Locate the cell with the specified text and output its (x, y) center coordinate. 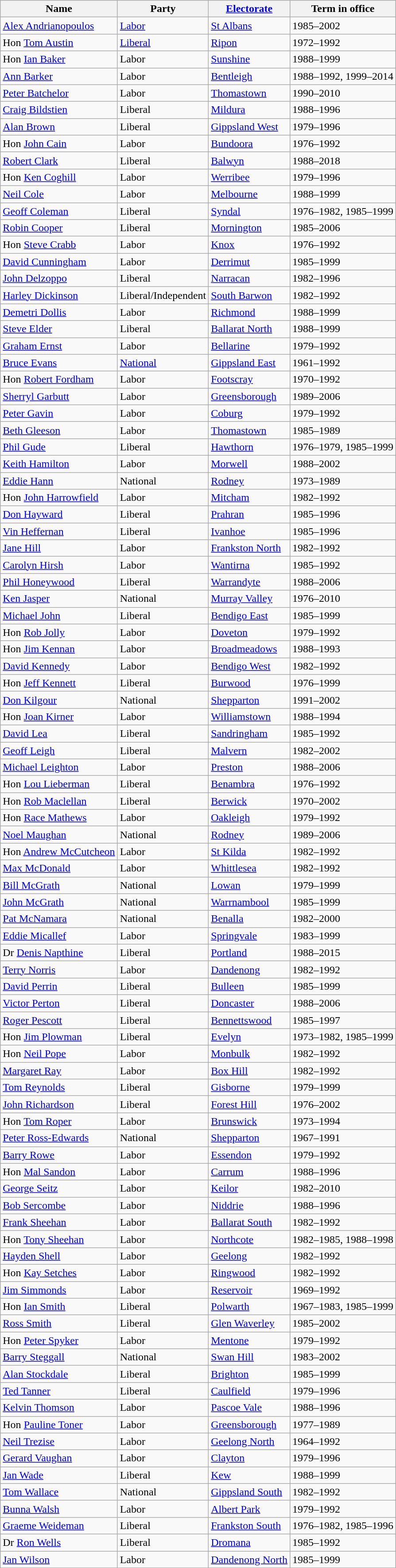
David Perrin (59, 986)
1983–1999 (343, 936)
Dandenong North (249, 1559)
Dr Ron Wells (59, 1542)
Portland (249, 952)
Knox (249, 245)
Peter Batchelor (59, 93)
Hon Ken Coghill (59, 177)
Graham Ernst (59, 346)
Preston (249, 767)
Roger Pescott (59, 1020)
David Cunningham (59, 262)
Hon Tom Roper (59, 1121)
Dromana (249, 1542)
1977–1989 (343, 1425)
Bennettswood (249, 1020)
Balwyn (249, 160)
Keith Hamilton (59, 464)
Hon Ian Smith (59, 1307)
Robert Clark (59, 160)
Hon Jim Kennan (59, 649)
Syndal (249, 211)
Sherryl Garbutt (59, 396)
Clayton (249, 1458)
Hon Race Mathews (59, 818)
1982–1985, 1988–1998 (343, 1239)
Steve Elder (59, 329)
1990–2010 (343, 93)
Alan Brown (59, 127)
Carrum (249, 1172)
Harley Dickinson (59, 295)
Hon Steve Crabb (59, 245)
Werribee (249, 177)
Beth Gleeson (59, 430)
Bulleen (249, 986)
Hon Rob Maclellan (59, 801)
Vin Heffernan (59, 531)
Frankston South (249, 1525)
Albert Park (249, 1509)
1972–1992 (343, 43)
Bruce Evans (59, 363)
Berwick (249, 801)
Alan Stockdale (59, 1374)
Hon Lou Lieberman (59, 784)
Kew (249, 1475)
Alex Andrianopoulos (59, 26)
Gerard Vaughan (59, 1458)
Jan Wade (59, 1475)
Morwell (249, 464)
Ted Tanner (59, 1391)
Oakleigh (249, 818)
Doveton (249, 632)
1988–1992, 1999–2014 (343, 76)
1970–2002 (343, 801)
David Kennedy (59, 666)
Robin Cooper (59, 228)
Tom Reynolds (59, 1088)
1991–2002 (343, 700)
Hon Mal Sandon (59, 1172)
Bentleigh (249, 76)
Sunshine (249, 59)
1976–1979, 1985–1999 (343, 447)
Forest Hill (249, 1104)
Michael John (59, 616)
Jim Simmonds (59, 1290)
Keilor (249, 1189)
Ivanhoe (249, 531)
Don Hayward (59, 515)
1988–2015 (343, 952)
Lowan (249, 885)
Bill McGrath (59, 885)
Reservoir (249, 1290)
Essendon (249, 1155)
Glen Waverley (249, 1324)
Graeme Weideman (59, 1525)
Eddie Hann (59, 480)
Hon Neil Pope (59, 1054)
1973–1982, 1985–1999 (343, 1037)
Hon Robert Fordham (59, 379)
Warrandyte (249, 582)
1969–1992 (343, 1290)
Bunna Walsh (59, 1509)
Gisborne (249, 1088)
Bundoora (249, 143)
Jane Hill (59, 548)
Monbulk (249, 1054)
Bellarine (249, 346)
Ann Barker (59, 76)
Hon Rob Jolly (59, 632)
Margaret Ray (59, 1071)
1973–1989 (343, 480)
Bendigo East (249, 616)
Demetri Dollis (59, 312)
Max McDonald (59, 868)
Footscray (249, 379)
Geelong North (249, 1441)
1976–2010 (343, 599)
1985–2006 (343, 228)
1982–2010 (343, 1189)
Mentone (249, 1340)
Narracan (249, 279)
David Lea (59, 733)
Hon Pauline Toner (59, 1425)
John McGrath (59, 902)
George Seitz (59, 1189)
Craig Bildstien (59, 110)
1982–1996 (343, 279)
Warrnambool (249, 902)
Ballarat North (249, 329)
1988–2018 (343, 160)
Terry Norris (59, 969)
Ballarat South (249, 1222)
Benambra (249, 784)
Electorate (249, 9)
Doncaster (249, 1003)
Gippsland West (249, 127)
Barry Rowe (59, 1155)
Liberal/Independent (163, 295)
Phil Honeywood (59, 582)
Neil Cole (59, 194)
Pat McNamara (59, 919)
1976–1982, 1985–1999 (343, 211)
Kelvin Thomson (59, 1408)
Niddrie (249, 1205)
John Richardson (59, 1104)
Malvern (249, 751)
Phil Gude (59, 447)
Ringwood (249, 1273)
Geelong (249, 1256)
Eddie Micallef (59, 936)
Benalla (249, 919)
Dr Denis Napthine (59, 952)
Northcote (249, 1239)
Party (163, 9)
Hon Ian Baker (59, 59)
Frank Sheehan (59, 1222)
Noel Maughan (59, 835)
Whittlesea (249, 868)
Geoff Leigh (59, 751)
Hon Tom Austin (59, 43)
St Albans (249, 26)
1964–1992 (343, 1441)
Hon Peter Spyker (59, 1340)
Hon Tony Sheehan (59, 1239)
St Kilda (249, 852)
Williamstown (249, 716)
Michael Leighton (59, 767)
Mornington (249, 228)
Ripon (249, 43)
South Barwon (249, 295)
Burwood (249, 683)
Hon Jeff Kennett (59, 683)
1988–1994 (343, 716)
Springvale (249, 936)
Gippsland South (249, 1492)
Victor Perton (59, 1003)
Evelyn (249, 1037)
Hon John Harrowfield (59, 498)
Hon Jim Plowman (59, 1037)
Tom Wallace (59, 1492)
Brighton (249, 1374)
Derrimut (249, 262)
1970–1992 (343, 379)
Mildura (249, 110)
Prahran (249, 515)
Polwarth (249, 1307)
1967–1991 (343, 1138)
Neil Trezise (59, 1441)
Richmond (249, 312)
Mitcham (249, 498)
1982–2002 (343, 751)
Term in office (343, 9)
Hon Joan Kirner (59, 716)
Hon Andrew McCutcheon (59, 852)
Barry Steggall (59, 1357)
1983–2002 (343, 1357)
Carolyn Hirsh (59, 565)
Swan Hill (249, 1357)
1982–2000 (343, 919)
Sandringham (249, 733)
Caulfield (249, 1391)
Peter Gavin (59, 413)
Frankston North (249, 548)
Name (59, 9)
1973–1994 (343, 1121)
1976–2002 (343, 1104)
1961–1992 (343, 363)
Pascoe Vale (249, 1408)
Hayden Shell (59, 1256)
1988–2002 (343, 464)
Geoff Coleman (59, 211)
1985–1989 (343, 430)
Ken Jasper (59, 599)
Brunswick (249, 1121)
Bob Sercombe (59, 1205)
Jan Wilson (59, 1559)
1985–1997 (343, 1020)
Wantirna (249, 565)
Peter Ross-Edwards (59, 1138)
1976–1999 (343, 683)
Gippsland East (249, 363)
1976–1982, 1985–1996 (343, 1525)
Hon Kay Setches (59, 1273)
Murray Valley (249, 599)
Hon John Cain (59, 143)
John Delzoppo (59, 279)
1967–1983, 1985–1999 (343, 1307)
Hawthorn (249, 447)
Ross Smith (59, 1324)
Broadmeadows (249, 649)
1988–1993 (343, 649)
Coburg (249, 413)
Melbourne (249, 194)
Don Kilgour (59, 700)
Box Hill (249, 1071)
Bendigo West (249, 666)
Dandenong (249, 969)
